Search for the cell housing the specified text and yield its (X, Y) center coordinate. 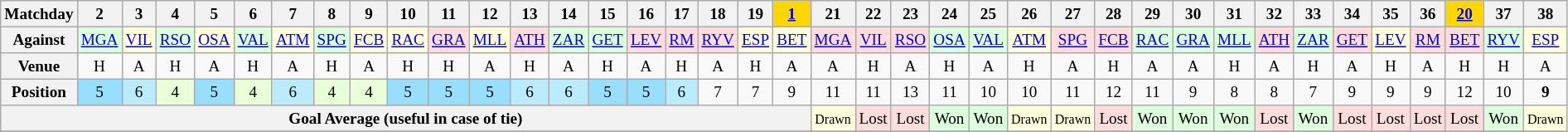
37 (1503, 14)
Position (39, 92)
28 (1114, 14)
33 (1314, 14)
19 (755, 14)
Matchday (39, 14)
3 (139, 14)
2 (99, 14)
34 (1352, 14)
Against (39, 40)
23 (910, 14)
Venue (39, 66)
15 (607, 14)
17 (681, 14)
29 (1152, 14)
30 (1193, 14)
1 (792, 14)
21 (833, 14)
16 (646, 14)
26 (1029, 14)
27 (1072, 14)
18 (718, 14)
24 (950, 14)
14 (569, 14)
35 (1391, 14)
31 (1234, 14)
Goal Average (useful in case of tie) (406, 119)
38 (1545, 14)
25 (988, 14)
22 (874, 14)
32 (1274, 14)
20 (1464, 14)
36 (1427, 14)
